Determine the [x, y] coordinate at the center of the cell enclosing the given text.  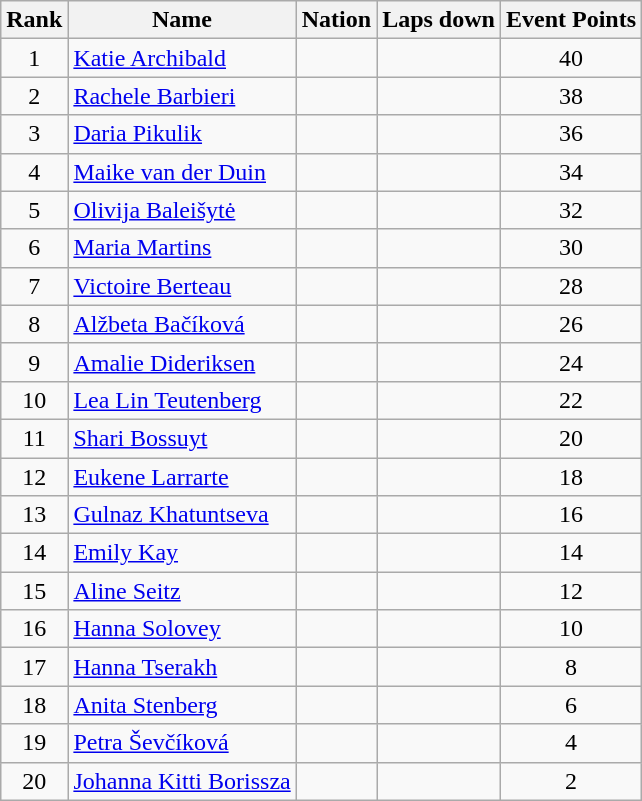
3 [34, 134]
Daria Pikulik [182, 134]
Katie Archibald [182, 58]
Johanna Kitti Borissza [182, 781]
Rachele Barbieri [182, 96]
13 [34, 515]
Maike van der Duin [182, 172]
34 [570, 172]
Hanna Tserakh [182, 667]
1 [34, 58]
Gulnaz Khatuntseva [182, 515]
Event Points [570, 20]
Alžbeta Bačíková [182, 324]
Olivija Baleišytė [182, 210]
Laps down [439, 20]
Hanna Solovey [182, 629]
40 [570, 58]
36 [570, 134]
11 [34, 438]
Rank [34, 20]
Name [182, 20]
Amalie Dideriksen [182, 362]
22 [570, 400]
Eukene Larrarte [182, 477]
38 [570, 96]
17 [34, 667]
Lea Lin Teutenberg [182, 400]
Nation [336, 20]
9 [34, 362]
24 [570, 362]
15 [34, 591]
5 [34, 210]
Aline Seitz [182, 591]
Maria Martins [182, 248]
26 [570, 324]
Shari Bossuyt [182, 438]
Victoire Berteau [182, 286]
32 [570, 210]
19 [34, 743]
30 [570, 248]
Anita Stenberg [182, 705]
Emily Kay [182, 553]
28 [570, 286]
7 [34, 286]
Petra Ševčíková [182, 743]
